Extract the (X, Y) coordinate from the center of the cell holding the provided text.  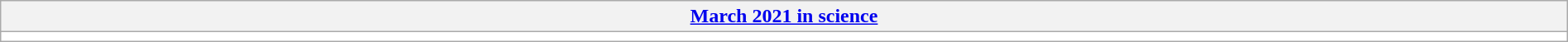
March 2021 in science (784, 16)
